Provide the (x, y) coordinate of the cell's center where the given text is located.  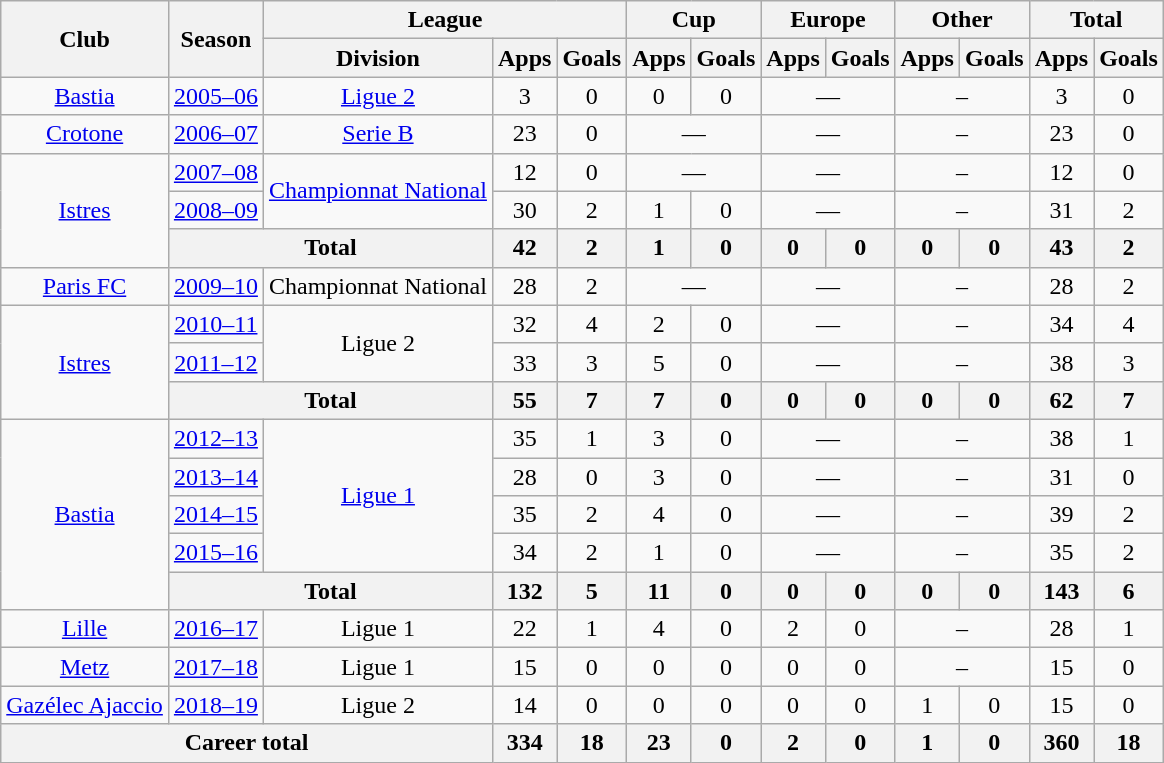
33 (524, 362)
132 (524, 591)
43 (1061, 248)
Metz (85, 667)
Gazélec Ajaccio (85, 705)
42 (524, 248)
Serie B (378, 134)
2015–16 (216, 553)
Division (378, 58)
2010–11 (216, 324)
2008–09 (216, 210)
2012–13 (216, 438)
55 (524, 400)
2018–19 (216, 705)
62 (1061, 400)
32 (524, 324)
360 (1061, 743)
6 (1129, 591)
11 (659, 591)
Cup (694, 20)
2007–08 (216, 172)
Other (962, 20)
Lille (85, 629)
2013–14 (216, 477)
143 (1061, 591)
2005–06 (216, 96)
30 (524, 210)
Europe (828, 20)
Club (85, 39)
39 (1061, 515)
334 (524, 743)
2017–18 (216, 667)
League (444, 20)
Paris FC (85, 286)
Season (216, 39)
2014–15 (216, 515)
2006–07 (216, 134)
2009–10 (216, 286)
22 (524, 629)
Crotone (85, 134)
2011–12 (216, 362)
14 (524, 705)
2016–17 (216, 629)
Career total (247, 743)
